Return [X, Y] of the center of cell containing provided text 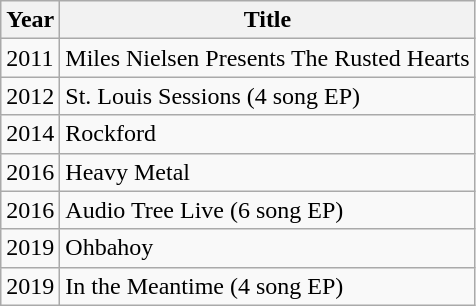
Title [268, 20]
Audio Tree Live (6 song EP) [268, 210]
Miles Nielsen Presents The Rusted Hearts [268, 58]
2011 [30, 58]
Year [30, 20]
2014 [30, 134]
Heavy Metal [268, 172]
2012 [30, 96]
In the Meantime (4 song EP) [268, 286]
St. Louis Sessions (4 song EP) [268, 96]
Rockford [268, 134]
Ohbahoy [268, 248]
